From the cell containing the given text, extract its center point as (x, y) coordinate. 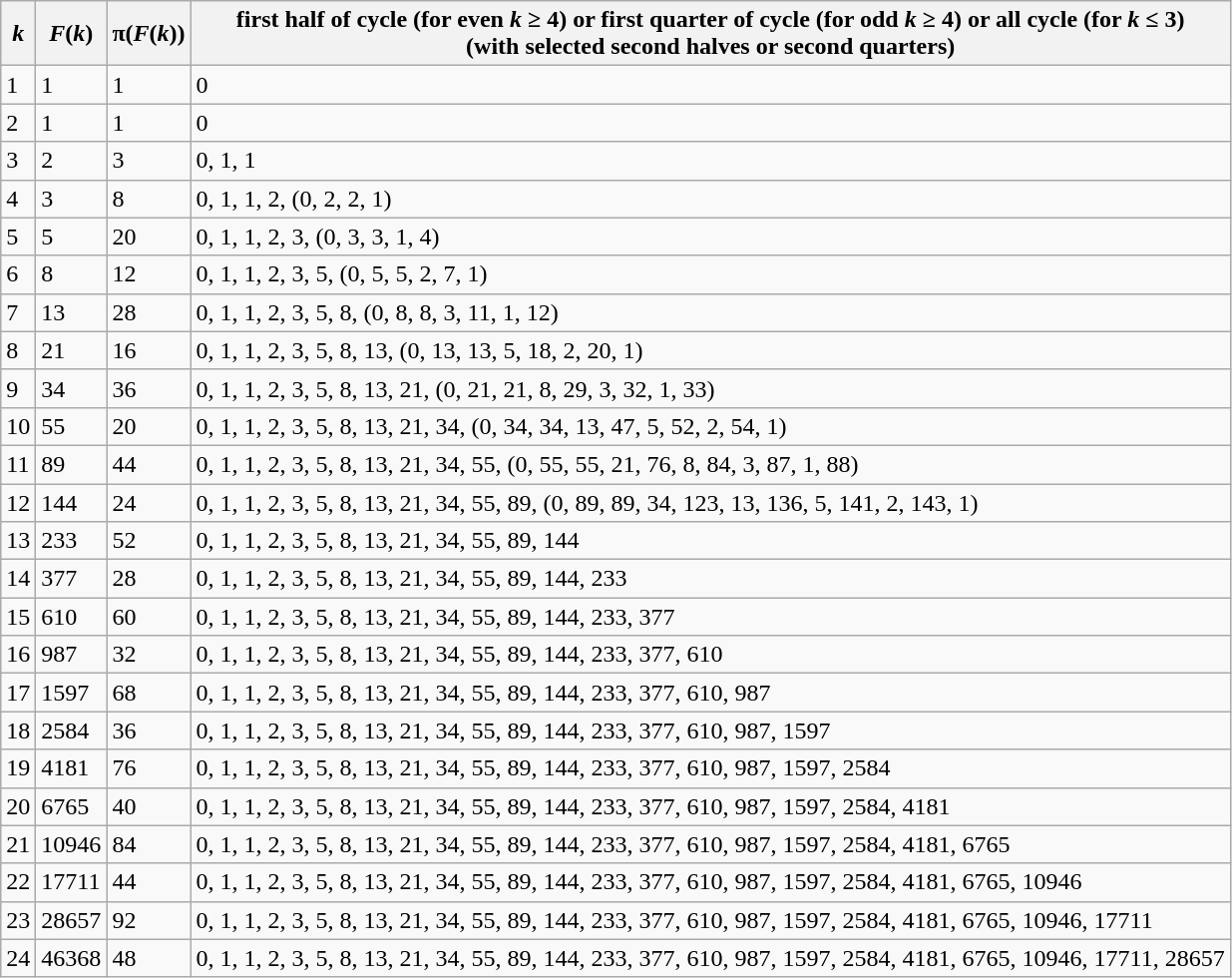
0, 1, 1, 2, 3, 5, 8, 13, 21, 34, 55, 89, 144, 233, 377, 610, 987, 1597, 2584, 4181, 6765, 10946 (710, 882)
0, 1, 1 (710, 161)
0, 1, 1, 2, 3, 5, 8, 13, 21, 34, 55, 89, 144, 233, 377, 610, 987, 1597, 2584 (710, 768)
0, 1, 1, 2, 3, 5, 8, 13, 21, 34, 55, 89, 144, 233 (710, 579)
0, 1, 1, 2, 3, 5, 8, 13, 21, 34, 55, 89, 144 (710, 541)
144 (72, 502)
28657 (72, 920)
0, 1, 1, 2, 3, 5, 8, 13, 21, 34, 55, 89, 144, 233, 377, 610, 987, 1597, 2584, 4181, 6765, 10946, 17711 (710, 920)
0, 1, 1, 2, 3, 5, (0, 5, 5, 2, 7, 1) (710, 274)
84 (149, 844)
6 (18, 274)
19 (18, 768)
0, 1, 1, 2, 3, 5, 8, 13, 21, 34, 55, 89, 144, 233, 377, 610, 987 (710, 693)
0, 1, 1, 2, 3, 5, 8, 13, 21, 34, 55, 89, 144, 233, 377, 610, 987, 1597 (710, 731)
0, 1, 1, 2, 3, (0, 3, 3, 1, 4) (710, 237)
1597 (72, 693)
0, 1, 1, 2, 3, 5, 8, 13, 21, 34, 55, (0, 55, 55, 21, 76, 8, 84, 3, 87, 1, 88) (710, 464)
4 (18, 199)
14 (18, 579)
0, 1, 1, 2, 3, 5, 8, 13, (0, 13, 13, 5, 18, 2, 20, 1) (710, 350)
10 (18, 426)
233 (72, 541)
610 (72, 617)
0, 1, 1, 2, 3, 5, 8, 13, 21, 34, 55, 89, 144, 233, 377, 610, 987, 1597, 2584, 4181, 6765, 10946, 17711, 28657 (710, 958)
π(F(k)) (149, 34)
55 (72, 426)
0, 1, 1, 2, 3, 5, 8, 13, 21, 34, 55, 89, 144, 233, 377, 610, 987, 1597, 2584, 4181 (710, 806)
92 (149, 920)
17 (18, 693)
89 (72, 464)
6765 (72, 806)
32 (149, 655)
9 (18, 388)
0, 1, 1, 2, 3, 5, 8, 13, 21, 34, 55, 89, 144, 233, 377 (710, 617)
40 (149, 806)
46368 (72, 958)
4181 (72, 768)
68 (149, 693)
377 (72, 579)
23 (18, 920)
11 (18, 464)
0, 1, 1, 2, 3, 5, 8, 13, 21, 34, 55, 89, 144, 233, 377, 610, 987, 1597, 2584, 4181, 6765 (710, 844)
0, 1, 1, 2, 3, 5, 8, 13, 21, 34, 55, 89, 144, 233, 377, 610 (710, 655)
60 (149, 617)
7 (18, 312)
18 (18, 731)
0, 1, 1, 2, 3, 5, 8, 13, 21, 34, (0, 34, 34, 13, 47, 5, 52, 2, 54, 1) (710, 426)
F(k) (72, 34)
0, 1, 1, 2, 3, 5, 8, 13, 21, 34, 55, 89, (0, 89, 89, 34, 123, 13, 136, 5, 141, 2, 143, 1) (710, 502)
2584 (72, 731)
34 (72, 388)
k (18, 34)
22 (18, 882)
76 (149, 768)
48 (149, 958)
17711 (72, 882)
0, 1, 1, 2, (0, 2, 2, 1) (710, 199)
0, 1, 1, 2, 3, 5, 8, (0, 8, 8, 3, 11, 1, 12) (710, 312)
0, 1, 1, 2, 3, 5, 8, 13, 21, (0, 21, 21, 8, 29, 3, 32, 1, 33) (710, 388)
15 (18, 617)
987 (72, 655)
10946 (72, 844)
52 (149, 541)
